Extract the [X, Y] coordinate from the center of the cell holding the provided text.  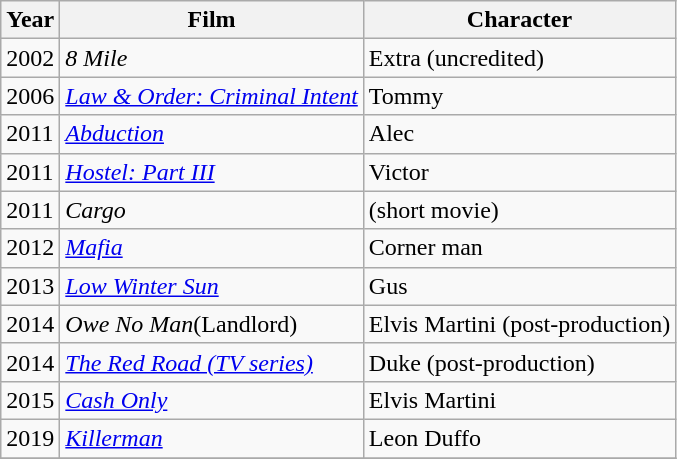
Cash Only [212, 400]
2012 [30, 248]
Elvis Martini [519, 400]
Victor [519, 172]
Elvis Martini (post-production) [519, 324]
(short movie) [519, 210]
2006 [30, 96]
2015 [30, 400]
Gus [519, 286]
Film [212, 20]
Killerman [212, 438]
Law & Order: Criminal Intent [212, 96]
Abduction [212, 134]
Cargo [212, 210]
8 Mile [212, 58]
Alec [519, 134]
Extra (uncredited) [519, 58]
2013 [30, 286]
The Red Road (TV series) [212, 362]
Tommy [519, 96]
Duke (post-production) [519, 362]
Owe No Man(Landlord) [212, 324]
2002 [30, 58]
Year [30, 20]
Leon Duffo [519, 438]
Mafia [212, 248]
2019 [30, 438]
Corner man [519, 248]
Character [519, 20]
Hostel: Part III [212, 172]
Low Winter Sun [212, 286]
